Extract the (X, Y) coordinate from the center of the cell holding the provided text.  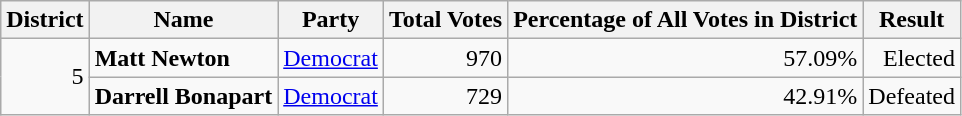
Elected (912, 58)
970 (445, 58)
Matt Newton (184, 58)
Percentage of All Votes in District (686, 20)
57.09% (686, 58)
Darrell Bonapart (184, 96)
Total Votes (445, 20)
Party (331, 20)
42.91% (686, 96)
5 (45, 77)
729 (445, 96)
District (45, 20)
Result (912, 20)
Name (184, 20)
Defeated (912, 96)
